Extract the [x, y] coordinate from the center of the cell holding the provided text.  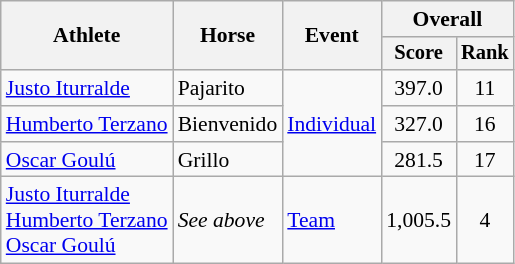
See above [228, 220]
17 [485, 160]
Horse [228, 36]
Event [332, 36]
4 [485, 220]
Justo Iturralde [87, 88]
Humberto Terzano [87, 124]
Justo IturraldeHumberto TerzanoOscar Goulú [87, 220]
1,005.5 [418, 220]
281.5 [418, 160]
Team [332, 220]
327.0 [418, 124]
Rank [485, 54]
Oscar Goulú [87, 160]
397.0 [418, 88]
Athlete [87, 36]
Bienvenido [228, 124]
Grillo [228, 160]
Pajarito [228, 88]
Score [418, 54]
16 [485, 124]
Overall [447, 19]
Individual [332, 124]
11 [485, 88]
